Locate the cell with the specified text and output its [X, Y] center coordinate. 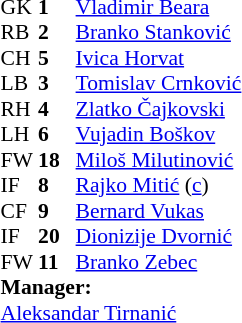
LB [20, 83]
18 [57, 160]
CF [20, 211]
RB [20, 33]
Tomislav Crnković [159, 83]
20 [57, 237]
Branko Zebec [159, 262]
3 [57, 83]
4 [57, 109]
Branko Stanković [159, 33]
2 [57, 33]
LH [20, 135]
Ivica Horvat [159, 58]
Manager: [122, 287]
Dionizije Dvornić [159, 237]
Bernard Vukas [159, 211]
9 [57, 211]
8 [57, 185]
11 [57, 262]
Rajko Mitić (c) [159, 185]
Miloš Milutinović [159, 160]
Zlatko Čajkovski [159, 109]
6 [57, 135]
5 [57, 58]
RH [20, 109]
Vujadin Boškov [159, 135]
CH [20, 58]
